Search for the cell housing the specified text and yield its (x, y) center coordinate. 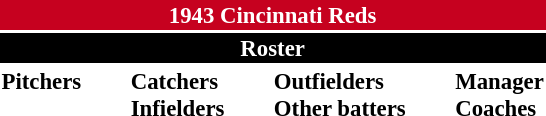
1943 Cincinnati Reds (272, 15)
Roster (272, 48)
